Scan for the cell matching the given text and deliver its [X, Y] coordinate at center. 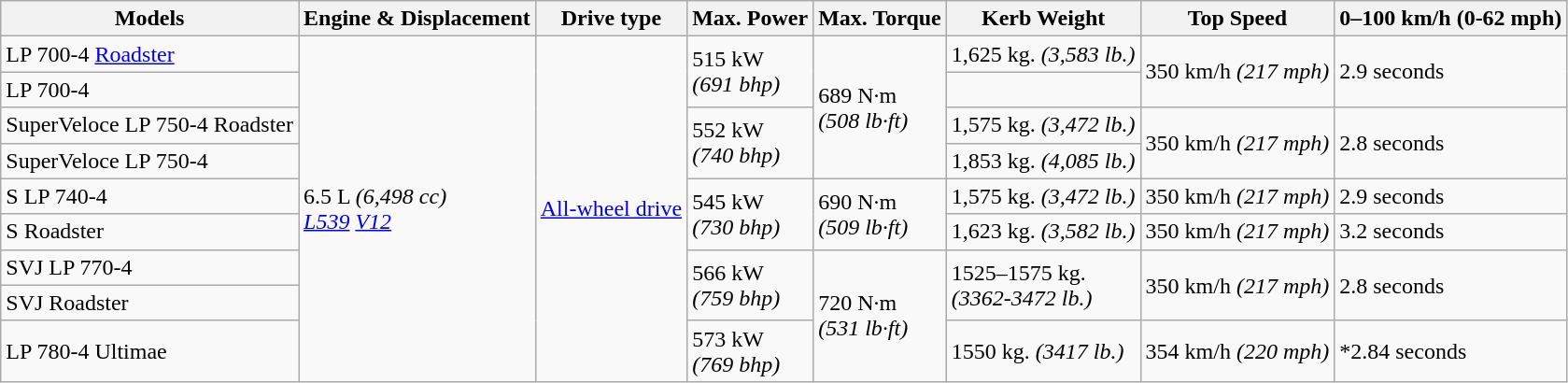
SVJ LP 770-4 [149, 267]
720 N·m (531 lb·ft) [880, 316]
Kerb Weight [1043, 19]
0–100 km/h (0-62 mph) [1451, 19]
LP 700-4 Roadster [149, 54]
All-wheel drive [611, 209]
354 km/h (220 mph) [1237, 351]
6.5 L (6,498 cc) L539 V12 [417, 209]
1525–1575 kg. (3362-3472 lb.) [1043, 285]
689 N·m (508 lb·ft) [880, 107]
Top Speed [1237, 19]
690 N·m (509 lb·ft) [880, 214]
3.2 seconds [1451, 232]
1,623 kg. (3,582 lb.) [1043, 232]
Models [149, 19]
SuperVeloce LP 750-4 [149, 161]
566 kW (759 bhp) [751, 285]
1,853 kg. (4,085 lb.) [1043, 161]
1550 kg. (3417 lb.) [1043, 351]
552 kW (740 bhp) [751, 143]
S Roadster [149, 232]
SVJ Roadster [149, 303]
SuperVeloce LP 750-4 Roadster [149, 125]
*2.84 seconds [1451, 351]
573 kW (769 bhp) [751, 351]
Max. Power [751, 19]
545 kW (730 bhp) [751, 214]
LP 780-4 Ultimae [149, 351]
Drive type [611, 19]
Max. Torque [880, 19]
1,625 kg. (3,583 lb.) [1043, 54]
515 kW (691 bhp) [751, 72]
Engine & Displacement [417, 19]
S LP 740-4 [149, 196]
LP 700-4 [149, 90]
